Find where the given text appears and provide that cell's center as [X, Y] coordinate. 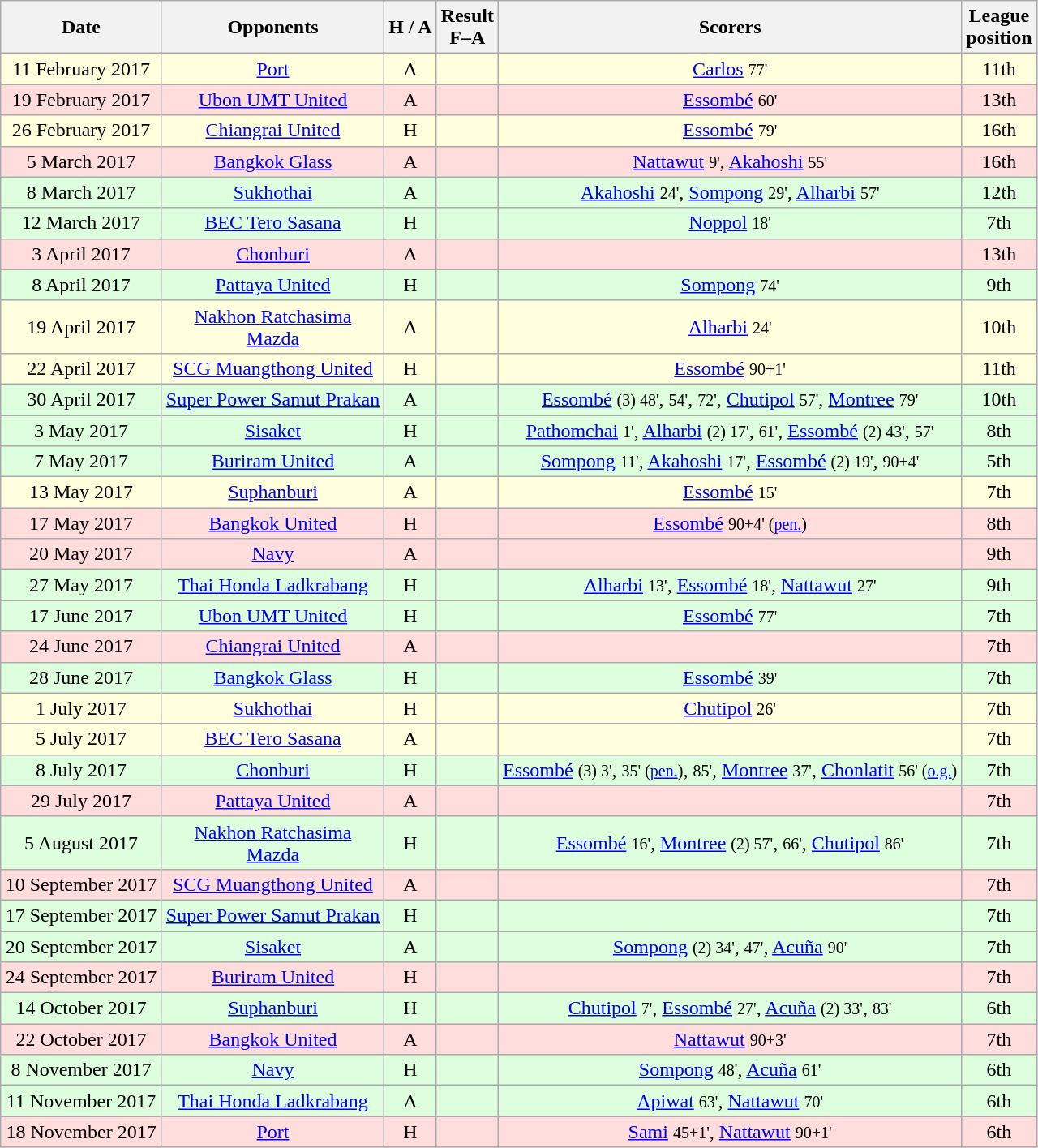
12 March 2017 [81, 223]
Opponents [272, 28]
11 February 2017 [81, 69]
12th [999, 192]
5 August 2017 [81, 842]
Essombé (3) 48', 54', 72', Chutipol 57', Montree 79' [730, 399]
Leagueposition [999, 28]
Akahoshi 24', Sompong 29', Alharbi 57' [730, 192]
Essombé 90+1' [730, 368]
Alharbi 13', Essombé 18', Nattawut 27' [730, 585]
7 May 2017 [81, 462]
ResultF–A [467, 28]
5 July 2017 [81, 739]
8 November 2017 [81, 1070]
30 April 2017 [81, 399]
Sompong 74' [730, 285]
22 April 2017 [81, 368]
Sompong (2) 34', 47', Acuña 90' [730, 947]
Chutipol 26' [730, 708]
24 September 2017 [81, 978]
Date [81, 28]
28 June 2017 [81, 677]
3 May 2017 [81, 431]
10 September 2017 [81, 884]
Essombé 15' [730, 492]
22 October 2017 [81, 1039]
H / A [410, 28]
Sompong 11', Akahoshi 17', Essombé (2) 19', 90+4' [730, 462]
Sompong 48', Acuña 61' [730, 1070]
26 February 2017 [81, 131]
Alharbi 24' [730, 326]
5 March 2017 [81, 161]
11 November 2017 [81, 1101]
13 May 2017 [81, 492]
19 February 2017 [81, 100]
Essombé 77' [730, 616]
Nattawut 90+3' [730, 1039]
20 May 2017 [81, 554]
14 October 2017 [81, 1008]
17 June 2017 [81, 616]
Essombé 39' [730, 677]
Nattawut 9', Akahoshi 55' [730, 161]
Chutipol 7', Essombé 27', Acuña (2) 33', 83' [730, 1008]
17 September 2017 [81, 915]
Scorers [730, 28]
1 July 2017 [81, 708]
24 June 2017 [81, 647]
Essombé (3) 3', 35' (pen.), 85', Montree 37', Chonlatit 56' (o.g.) [730, 770]
19 April 2017 [81, 326]
18 November 2017 [81, 1132]
Carlos 77' [730, 69]
8 April 2017 [81, 285]
Essombé 90+4' (pen.) [730, 523]
20 September 2017 [81, 947]
17 May 2017 [81, 523]
29 July 2017 [81, 801]
Sami 45+1', Nattawut 90+1' [730, 1132]
Pathomchai 1', Alharbi (2) 17', 61', Essombé (2) 43', 57' [730, 431]
27 May 2017 [81, 585]
5th [999, 462]
Noppol 18' [730, 223]
Apiwat 63', Nattawut 70' [730, 1101]
8 July 2017 [81, 770]
Essombé 79' [730, 131]
8 March 2017 [81, 192]
3 April 2017 [81, 254]
Essombé 16', Montree (2) 57', 66', Chutipol 86' [730, 842]
Essombé 60' [730, 100]
